Provide the (X, Y) coordinate of the cell's center where the given text is located.  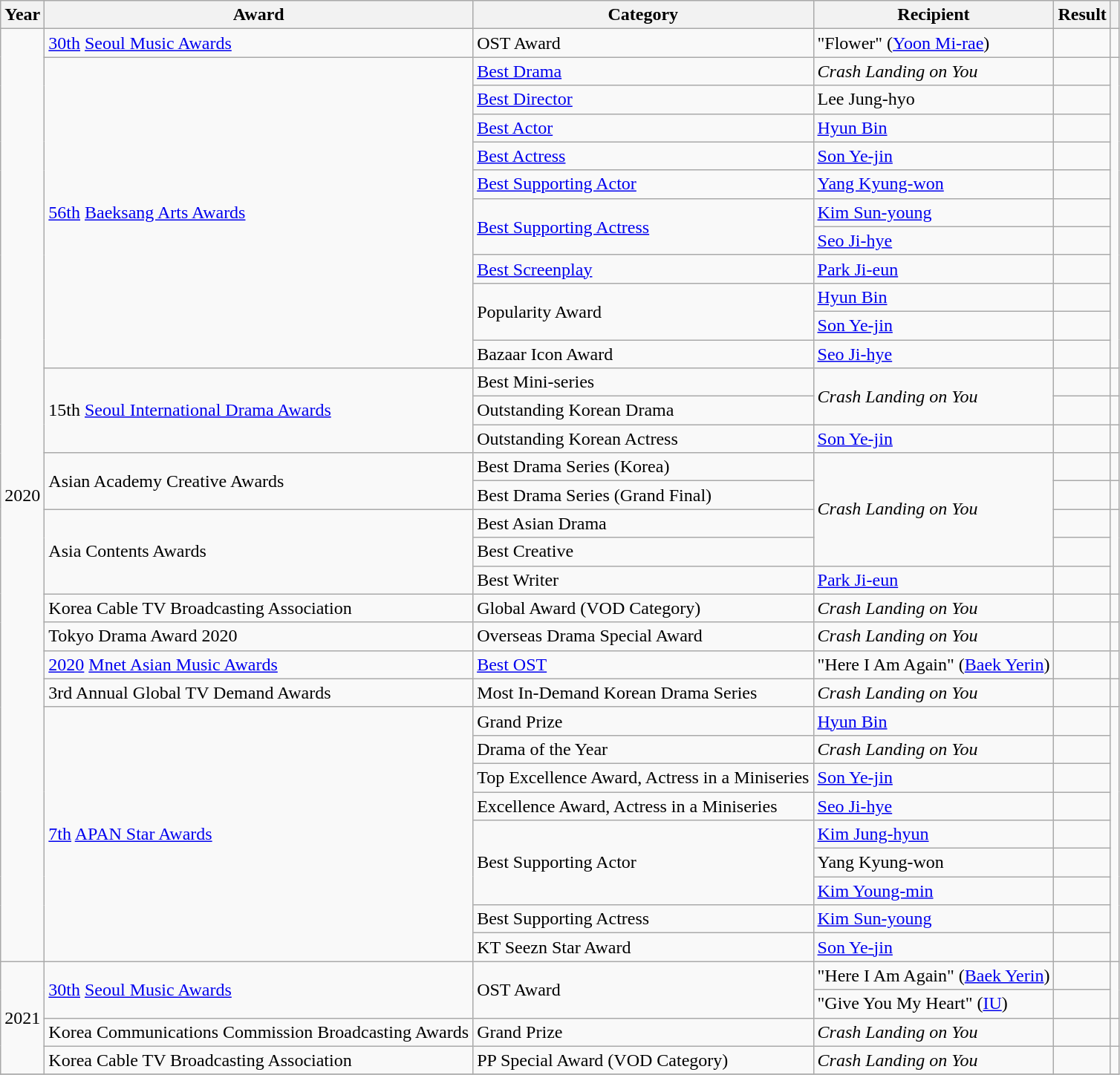
7th APAN Star Awards (258, 834)
Global Award (VOD Category) (643, 608)
Best Actress (643, 156)
2020 (22, 495)
Most In-Demand Korean Drama Series (643, 693)
Category (643, 15)
Best Screenplay (643, 269)
Kim Jung-hyun (934, 834)
Drama of the Year (643, 749)
Best Director (643, 99)
Best Mini-series (643, 382)
Best Drama (643, 71)
56th Baeksang Arts Awards (258, 212)
Best Drama Series (Korea) (643, 467)
Kim Young-min (934, 891)
Recipient (934, 15)
Best Creative (643, 552)
Outstanding Korean Drama (643, 411)
Best Drama Series (Grand Final) (643, 495)
PP Special Award (VOD Category) (643, 1060)
Top Excellence Award, Actress in a Miniseries (643, 777)
Result (1082, 15)
Outstanding Korean Actress (643, 439)
Asia Contents Awards (258, 552)
Year (22, 15)
KT Seezn Star Award (643, 947)
Award (258, 15)
Bazaar Icon Award (643, 354)
Asian Academy Creative Awards (258, 481)
"Flower" (Yoon Mi-rae) (934, 43)
Overseas Drama Special Award (643, 636)
Best Actor (643, 128)
Best Writer (643, 580)
Korea Communications Commission Broadcasting Awards (258, 1032)
2021 (22, 1018)
Tokyo Drama Award 2020 (258, 636)
3rd Annual Global TV Demand Awards (258, 693)
Lee Jung-hyo (934, 99)
Best OST (643, 664)
15th Seoul International Drama Awards (258, 411)
Best Asian Drama (643, 523)
Popularity Award (643, 311)
Excellence Award, Actress in a Miniseries (643, 806)
2020 Mnet Asian Music Awards (258, 664)
"Give You My Heart" (IU) (934, 1004)
